Extract the [X, Y] coordinate from the center of the cell holding the provided text.  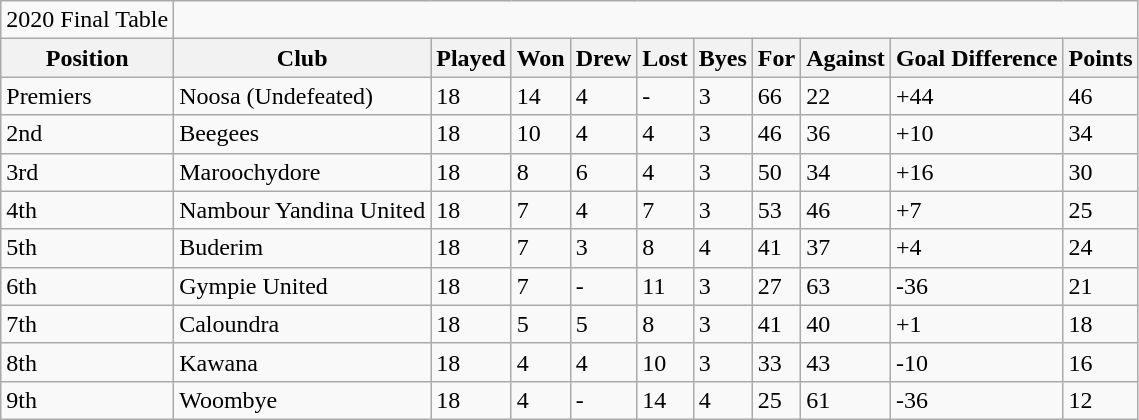
8th [88, 362]
7th [88, 324]
9th [88, 400]
Points [1100, 58]
+44 [976, 96]
Won [540, 58]
Buderim [302, 248]
5th [88, 248]
Caloundra [302, 324]
22 [846, 96]
43 [846, 362]
For [776, 58]
2020 Final Table [88, 20]
Drew [604, 58]
Against [846, 58]
+1 [976, 324]
Woombye [302, 400]
40 [846, 324]
2nd [88, 134]
Kawana [302, 362]
-10 [976, 362]
53 [776, 210]
+7 [976, 210]
Gympie United [302, 286]
12 [1100, 400]
Goal Difference [976, 58]
+4 [976, 248]
50 [776, 172]
11 [665, 286]
+10 [976, 134]
4th [88, 210]
36 [846, 134]
66 [776, 96]
Nambour Yandina United [302, 210]
6th [88, 286]
61 [846, 400]
21 [1100, 286]
33 [776, 362]
27 [776, 286]
Beegees [302, 134]
Club [302, 58]
Position [88, 58]
16 [1100, 362]
Noosa (Undefeated) [302, 96]
37 [846, 248]
63 [846, 286]
3rd [88, 172]
Premiers [88, 96]
+16 [976, 172]
30 [1100, 172]
24 [1100, 248]
Byes [722, 58]
Lost [665, 58]
6 [604, 172]
Played [471, 58]
Maroochydore [302, 172]
